Identify which cell holds the provided text, then report its [X, Y] central coordinate. 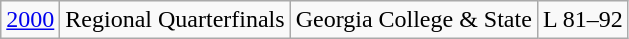
2000 [30, 20]
L 81–92 [582, 20]
Regional Quarterfinals [175, 20]
Georgia College & State [414, 20]
